Extract the (x, y) coordinate from the center of the cell holding the provided text.  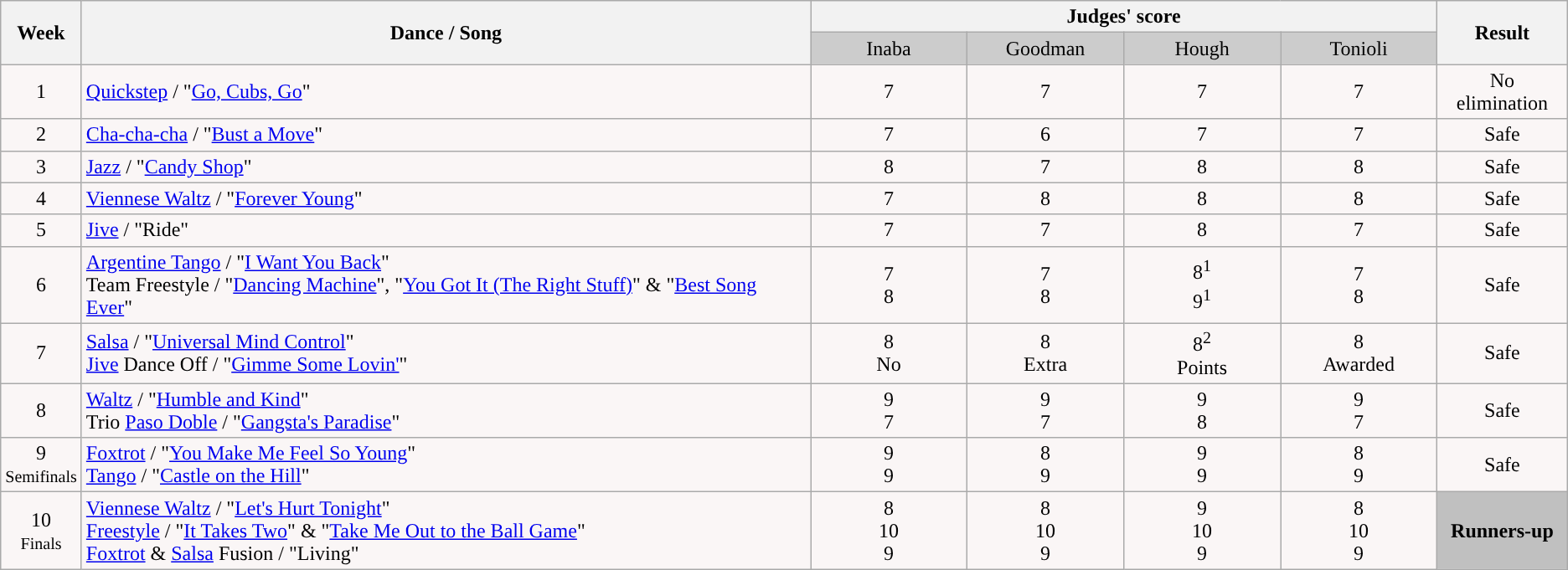
Result (1503, 33)
9Semifinals (42, 465)
Viennese Waltz / "Forever Young" (446, 198)
82Points (1203, 353)
Week (42, 33)
8Extra (1045, 353)
4 (42, 198)
Tonioli (1359, 49)
Dance / Song (446, 33)
Cha-cha-cha / "Bust a Move" (446, 135)
8Awarded (1359, 353)
Salsa / "Universal Mind Control"Jive Dance Off / "Gimme Some Lovin'" (446, 353)
9109 (1203, 531)
2 (42, 135)
Viennese Waltz / "Let's Hurt Tonight"Freestyle / "It Takes Two" & "Take Me Out to the Ball Game"Foxtrot & Salsa Fusion / "Living" (446, 531)
Jive / "Ride" (446, 230)
Runners-up (1503, 531)
Goodman (1045, 49)
98 (1203, 410)
Quickstep / "Go, Cubs, Go" (446, 92)
No elimination (1503, 92)
1 (42, 92)
3 (42, 167)
Inaba (890, 49)
Foxtrot / "You Make Me Feel So Young"Tango / "Castle on the Hill" (446, 465)
Jazz / "Candy Shop" (446, 167)
8No (890, 353)
8191 (1203, 285)
Judges' score (1124, 17)
Hough (1203, 49)
5 (42, 230)
10Finals (42, 531)
Waltz / "Humble and Kind"Trio Paso Doble / "Gangsta's Paradise" (446, 410)
Argentine Tango / "I Want You Back"Team Freestyle / "Dancing Machine", "You Got It (The Right Stuff)" & "Best Song Ever" (446, 285)
